Output the [X, Y] coordinate of the center of the cell containing the given text.  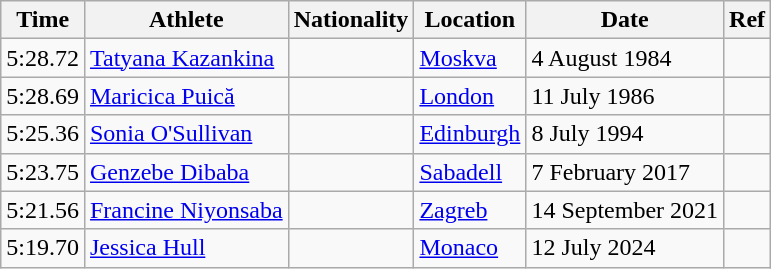
Date [625, 20]
5:28.69 [43, 96]
7 February 2017 [625, 172]
Location [470, 20]
Zagreb [470, 210]
8 July 1994 [625, 134]
11 July 1986 [625, 96]
5:25.36 [43, 134]
Edinburgh [470, 134]
Ref [748, 20]
Monaco [470, 248]
12 July 2024 [625, 248]
Sonia O'Sullivan [186, 134]
Tatyana Kazankina [186, 58]
London [470, 96]
5:19.70 [43, 248]
Nationality [351, 20]
Moskva [470, 58]
Athlete [186, 20]
5:28.72 [43, 58]
14 September 2021 [625, 210]
Maricica Puică [186, 96]
Time [43, 20]
Sabadell [470, 172]
5:21.56 [43, 210]
5:23.75 [43, 172]
Genzebe Dibaba [186, 172]
Francine Niyonsaba [186, 210]
Jessica Hull [186, 248]
4 August 1984 [625, 58]
